Extract the (x, y) coordinate from the center of the cell holding the provided text.  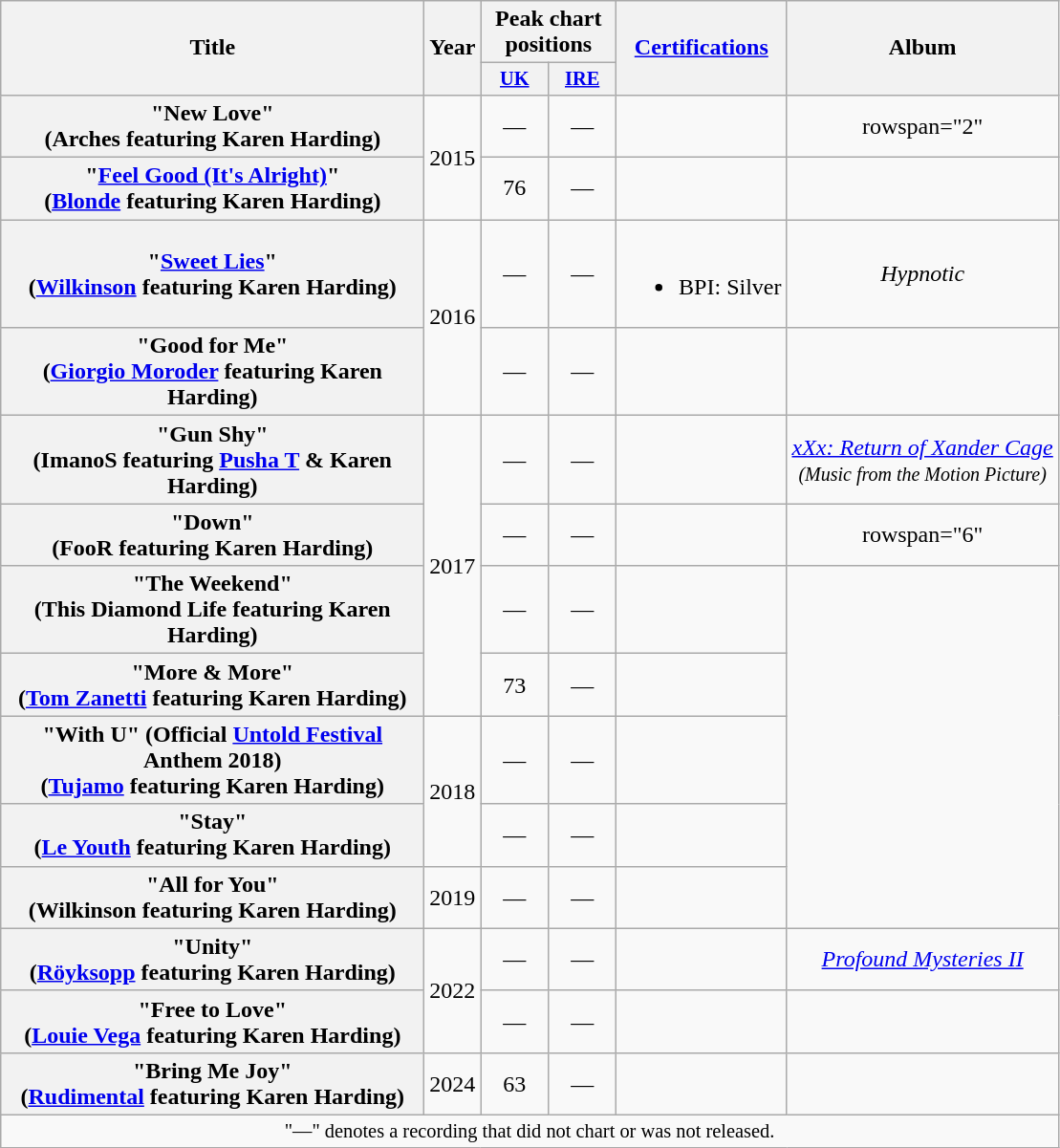
"Down"(FooR featuring Karen Harding) (212, 535)
IRE (583, 79)
2017 (453, 566)
"Sweet Lies"(Wilkinson featuring Karen Harding) (212, 273)
Peak chart positions (549, 32)
"Stay"(Le Youth featuring Karen Harding) (212, 835)
2024 (453, 1084)
73 (514, 684)
2016 (453, 317)
BPI: Silver (702, 273)
"Free to Love"(Louie Vega featuring Karen Harding) (212, 1021)
Title (212, 48)
"Good for Me"(Giorgio Moroder featuring Karen Harding) (212, 372)
Profound Mysteries II (922, 960)
2019 (453, 897)
"Unity"(Röyksopp featuring Karen Harding) (212, 960)
UK (514, 79)
"Feel Good (It's Alright)"(Blonde featuring Karen Harding) (212, 189)
"Bring Me Joy"(Rudimental featuring Karen Harding) (212, 1084)
2022 (453, 990)
"With U" (Official Untold Festival Anthem 2018)(Tujamo featuring Karen Harding) (212, 760)
63 (514, 1084)
Year (453, 48)
xXx: Return of Xander Cage(Music from the Motion Picture) (922, 460)
rowspan="2" (922, 126)
rowspan="6" (922, 535)
"—" denotes a recording that did not chart or was not released. (530, 1131)
"Gun Shy"(ImanoS featuring Pusha T & Karen Harding) (212, 460)
"New Love"(Arches featuring Karen Harding) (212, 126)
Hypnotic (922, 273)
"All for You"(Wilkinson featuring Karen Harding) (212, 897)
2015 (453, 157)
76 (514, 189)
"The Weekend"(This Diamond Life featuring Karen Harding) (212, 610)
Album (922, 48)
"More & More"(Tom Zanetti featuring Karen Harding) (212, 684)
2018 (453, 791)
Certifications (702, 48)
